Provide the (X, Y) coordinate of the cell's center where the given text is located.  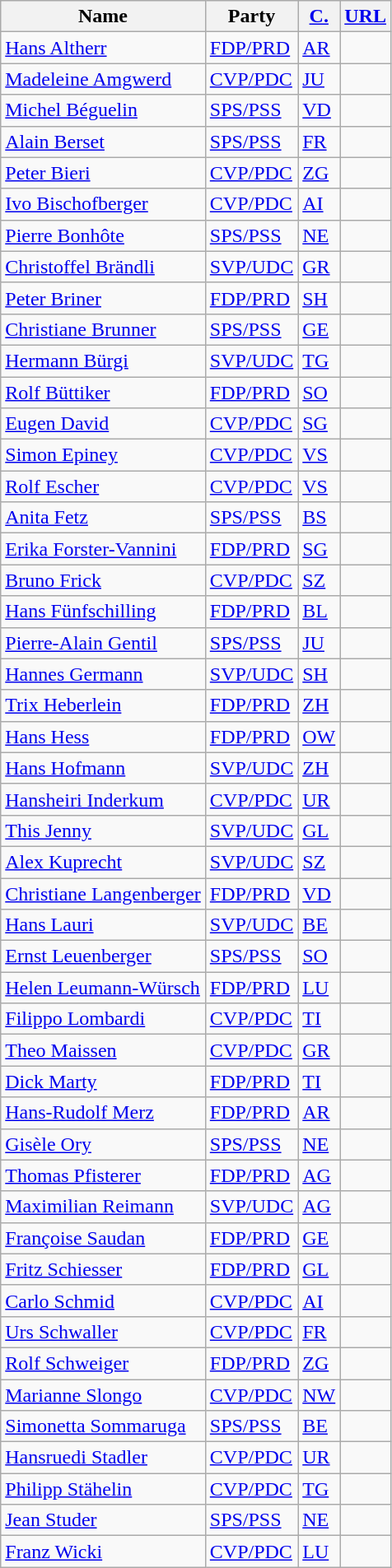
NW (320, 1395)
Maximilian Reimann (104, 1207)
Rolf Escher (104, 486)
Bruno Frick (104, 580)
Ivo Bischofberger (104, 204)
Christoffel Brändli (104, 267)
Peter Briner (104, 298)
Michel Béguelin (104, 110)
Urs Schwaller (104, 1332)
Jean Studer (104, 1520)
BL (320, 612)
Françoise Saudan (104, 1238)
Thomas Pfisterer (104, 1175)
This Jenny (104, 831)
Hansheiri Inderkum (104, 799)
Hans Hofmann (104, 768)
Helen Leumann-Würsch (104, 988)
Philipp Stähelin (104, 1489)
Alain Berset (104, 142)
Ernst Leuenberger (104, 956)
Pierre-Alain Gentil (104, 643)
Erika Forster-Vannini (104, 549)
Franz Wicki (104, 1552)
Hansruedi Stadler (104, 1458)
Hans Hess (104, 737)
Eugen David (104, 424)
OW (320, 737)
Dick Marty (104, 1082)
Rolf Schweiger (104, 1363)
Theo Maissen (104, 1050)
Party (251, 16)
Simonetta Sommaruga (104, 1426)
Hans Altherr (104, 48)
Hans Fünfschilling (104, 612)
Christiane Langenberger (104, 893)
C. (320, 16)
Madeleine Amgwerd (104, 79)
Marianne Slongo (104, 1395)
Filippo Lombardi (104, 1019)
BS (320, 518)
Name (104, 16)
Anita Fetz (104, 518)
Peter Bieri (104, 173)
Trix Heberlein (104, 705)
Gisèle Ory (104, 1144)
Pierre Bonhôte (104, 235)
Carlo Schmid (104, 1300)
Hans-Rudolf Merz (104, 1113)
Simon Epiney (104, 455)
URL (366, 16)
Hannes Germann (104, 674)
Hans Lauri (104, 925)
Alex Kuprecht (104, 862)
Hermann Bürgi (104, 361)
Rolf Büttiker (104, 393)
Christiane Brunner (104, 329)
Fritz Schiesser (104, 1269)
